Find where the given text appears and provide that cell's center as (x, y) coordinate. 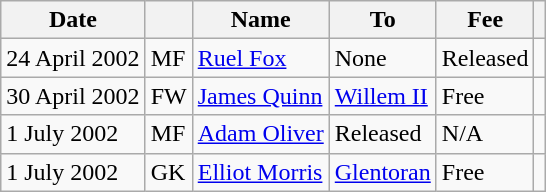
GK (168, 172)
Name (260, 20)
24 April 2002 (73, 58)
Date (73, 20)
Fee (485, 20)
Elliot Morris (260, 172)
N/A (485, 134)
Adam Oliver (260, 134)
Glentoran (382, 172)
To (382, 20)
Willem II (382, 96)
FW (168, 96)
30 April 2002 (73, 96)
Ruel Fox (260, 58)
James Quinn (260, 96)
None (382, 58)
